Search for the cell housing the specified text and yield its (X, Y) center coordinate. 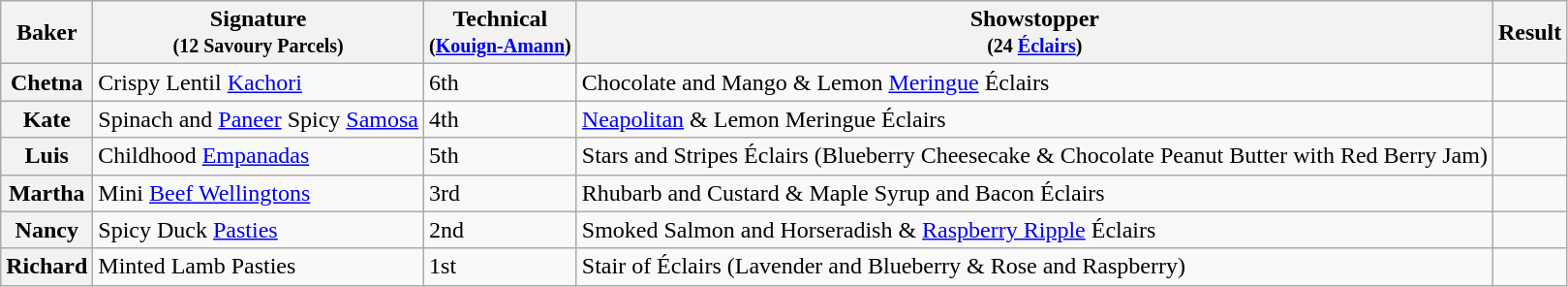
Richard (46, 267)
Luis (46, 156)
Nancy (46, 230)
Stars and Stripes Éclairs (Blueberry Cheesecake & Chocolate Peanut Butter with Red Berry Jam) (1034, 156)
1st (501, 267)
Smoked Salmon and Horseradish & Raspberry Ripple Éclairs (1034, 230)
Martha (46, 193)
Stair of Éclairs (Lavender and Blueberry & Rose and Raspberry) (1034, 267)
Minted Lamb Pasties (259, 267)
5th (501, 156)
Baker (46, 33)
Spinach and Paneer Spicy Samosa (259, 119)
Result (1529, 33)
Chocolate and Mango & Lemon Meringue Éclairs (1034, 82)
Childhood Empanadas (259, 156)
3rd (501, 193)
6th (501, 82)
Signature(12 Savoury Parcels) (259, 33)
Rhubarb and Custard & Maple Syrup and Bacon Éclairs (1034, 193)
4th (501, 119)
Chetna (46, 82)
Technical(Kouign-Amann) (501, 33)
Neapolitan & Lemon Meringue Éclairs (1034, 119)
Kate (46, 119)
Showstopper(24 Éclairs) (1034, 33)
Spicy Duck Pasties (259, 230)
Mini Beef Wellingtons (259, 193)
Crispy Lentil Kachori (259, 82)
2nd (501, 230)
